Provide the [x, y] coordinate of the cell's center where the given text is located.  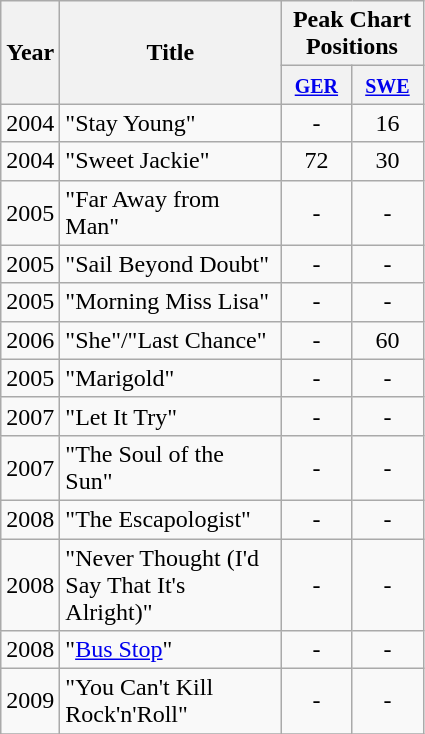
Title [170, 52]
60 [388, 340]
"Sail Beyond Doubt" [170, 264]
72 [316, 161]
"Far Away from Man" [170, 212]
Year [30, 52]
"The Soul of the Sun" [170, 468]
16 [388, 123]
2009 [30, 702]
SWE [388, 85]
"The Escapologist" [170, 519]
GER [316, 85]
"Never Thought (I'd Say That It's Alright)" [170, 584]
"Morning Miss Lisa" [170, 302]
"Stay Young" [170, 123]
Peak Chart Positions [352, 34]
2006 [30, 340]
30 [388, 161]
"Let It Try" [170, 416]
"You Can't Kill Rock'n'Roll" [170, 702]
"Bus Stop" [170, 650]
"She"/"Last Chance" [170, 340]
"Marigold" [170, 378]
"Sweet Jackie" [170, 161]
